Identify which cell holds the provided text, then report its [x, y] central coordinate. 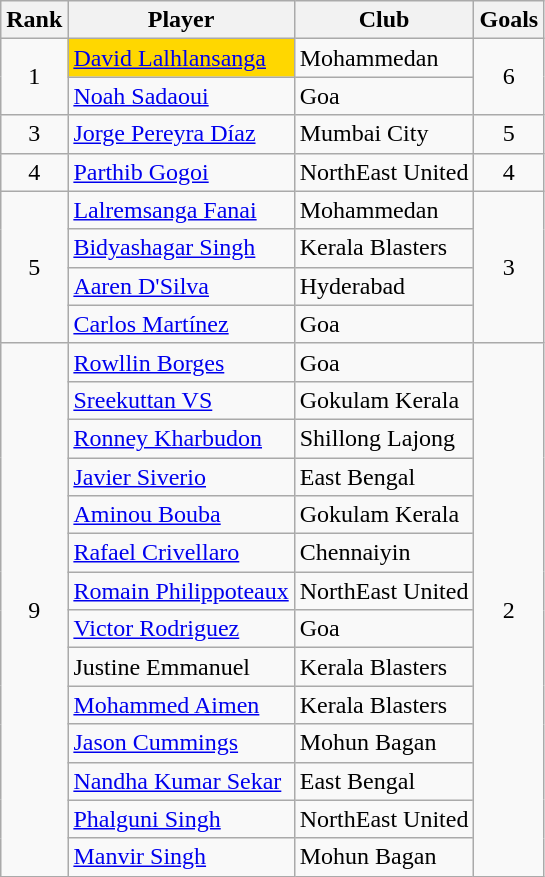
Romain Philippoteaux [181, 591]
Parthib Gogoi [181, 172]
Rank [34, 20]
1 [34, 77]
Chennaiyin [384, 553]
6 [509, 77]
Noah Sadaoui [181, 96]
Ronney Kharbudon [181, 438]
Shillong Lajong [384, 438]
Goals [509, 20]
Javier Siverio [181, 477]
Player [181, 20]
Hyderabad [384, 286]
Mumbai City [384, 134]
Lalremsanga Fanai [181, 210]
Carlos Martínez [181, 324]
Sreekuttan VS [181, 400]
Nandha Kumar Sekar [181, 781]
Manvir Singh [181, 857]
Justine Emmanuel [181, 667]
Club [384, 20]
9 [34, 610]
David Lalhlansanga [181, 58]
Jason Cummings [181, 743]
Phalguni Singh [181, 819]
Jorge Pereyra Díaz [181, 134]
2 [509, 610]
Rafael Crivellaro [181, 553]
Mohammed Aimen [181, 705]
Victor Rodriguez [181, 629]
Aminou Bouba [181, 515]
Rowllin Borges [181, 362]
Aaren D'Silva [181, 286]
Bidyashagar Singh [181, 248]
